Locate the cell with the specified text and output its [x, y] center coordinate. 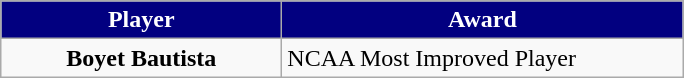
Player [142, 20]
Award [482, 20]
NCAA Most Improved Player [482, 58]
Boyet Bautista [142, 58]
